Extract the (x, y) coordinate from the center of the cell holding the provided text.  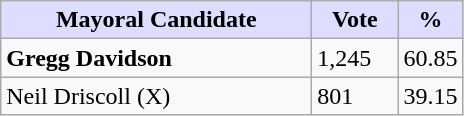
Mayoral Candidate (156, 20)
% (430, 20)
Vote (355, 20)
Gregg Davidson (156, 58)
60.85 (430, 58)
801 (355, 96)
39.15 (430, 96)
1,245 (355, 58)
Neil Driscoll (X) (156, 96)
